Pinpoint the cell where the given text exists, returning its [x, y] midpoint coordinate. 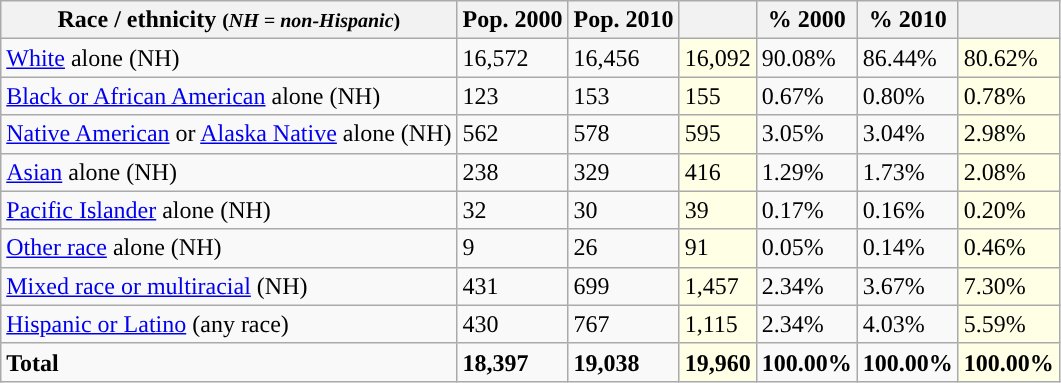
2.08% [1008, 172]
238 [512, 172]
3.05% [806, 134]
416 [718, 172]
699 [624, 286]
% 2000 [806, 20]
0.14% [908, 248]
431 [512, 286]
2.98% [1008, 134]
16,456 [624, 58]
3.67% [908, 286]
39 [718, 210]
4.03% [908, 324]
32 [512, 210]
Race / ethnicity (NH = non-Hispanic) [229, 20]
30 [624, 210]
1,457 [718, 286]
155 [718, 96]
Hispanic or Latino (any race) [229, 324]
Black or African American alone (NH) [229, 96]
5.59% [1008, 324]
7.30% [1008, 286]
% 2010 [908, 20]
Pop. 2010 [624, 20]
1.29% [806, 172]
1,115 [718, 324]
86.44% [908, 58]
3.04% [908, 134]
153 [624, 96]
Total [229, 362]
16,092 [718, 58]
0.78% [1008, 96]
0.20% [1008, 210]
562 [512, 134]
Other race alone (NH) [229, 248]
0.16% [908, 210]
9 [512, 248]
0.67% [806, 96]
Mixed race or multiracial (NH) [229, 286]
Asian alone (NH) [229, 172]
Pop. 2000 [512, 20]
Pacific Islander alone (NH) [229, 210]
329 [624, 172]
90.08% [806, 58]
80.62% [1008, 58]
1.73% [908, 172]
0.17% [806, 210]
18,397 [512, 362]
19,038 [624, 362]
595 [718, 134]
430 [512, 324]
26 [624, 248]
16,572 [512, 58]
0.46% [1008, 248]
0.80% [908, 96]
Native American or Alaska Native alone (NH) [229, 134]
White alone (NH) [229, 58]
91 [718, 248]
19,960 [718, 362]
0.05% [806, 248]
123 [512, 96]
578 [624, 134]
767 [624, 324]
